Return the [x, y] coordinate for the center point of the cell that contains the specified text.  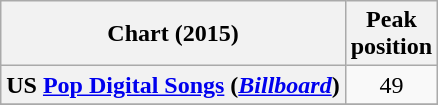
Peak position [391, 34]
Chart (2015) [173, 34]
49 [391, 85]
US Pop Digital Songs (Billboard) [173, 85]
